Provide the (X, Y) coordinate of the cell's center where the given text is located.  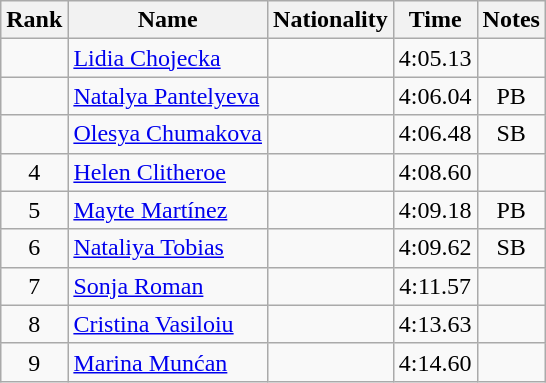
4:13.63 (435, 324)
9 (34, 362)
Cristina Vasiloiu (168, 324)
Notes (511, 20)
Nataliya Tobias (168, 248)
Nationality (331, 20)
4:09.62 (435, 248)
4:11.57 (435, 286)
Name (168, 20)
7 (34, 286)
5 (34, 210)
4:14.60 (435, 362)
Natalya Pantelyeva (168, 96)
4 (34, 172)
Helen Clitheroe (168, 172)
4:09.18 (435, 210)
Olesya Chumakova (168, 134)
Time (435, 20)
4:06.48 (435, 134)
8 (34, 324)
Marina Munćan (168, 362)
6 (34, 248)
4:06.04 (435, 96)
Rank (34, 20)
Mayte Martínez (168, 210)
Sonja Roman (168, 286)
Lidia Chojecka (168, 58)
4:08.60 (435, 172)
4:05.13 (435, 58)
